For the text-containing cell, return its midpoint in [x, y] coordinate format. 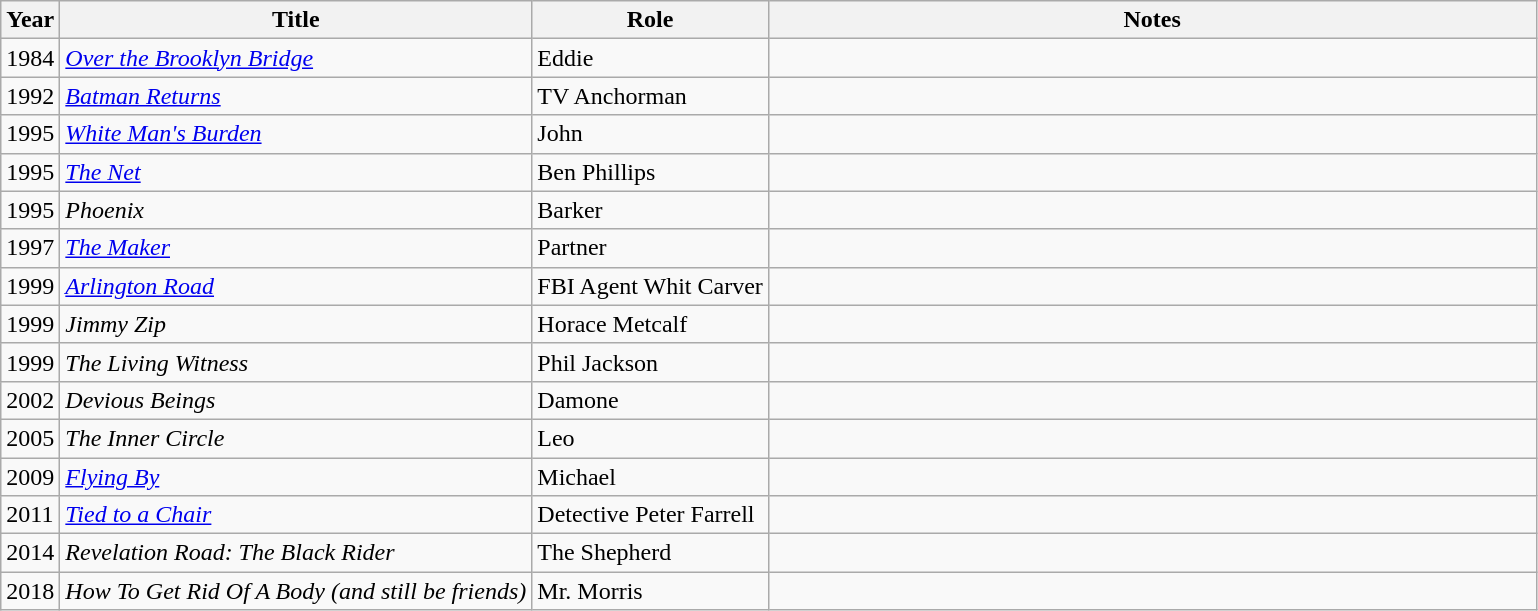
Detective Peter Farrell [650, 515]
The Inner Circle [296, 438]
John [650, 134]
Horace Metcalf [650, 324]
2011 [30, 515]
Tied to a Chair [296, 515]
Leo [650, 438]
Arlington Road [296, 286]
Title [296, 20]
Michael [650, 477]
How To Get Rid Of A Body (and still be friends) [296, 591]
2002 [30, 400]
The Maker [296, 248]
Damone [650, 400]
TV Anchorman [650, 96]
2018 [30, 591]
The Net [296, 172]
Mr. Morris [650, 591]
Barker [650, 210]
Phoenix [296, 210]
Eddie [650, 58]
The Living Witness [296, 362]
White Man's Burden [296, 134]
The Shepherd [650, 553]
FBI Agent Whit Carver [650, 286]
Partner [650, 248]
Notes [1152, 20]
1997 [30, 248]
Batman Returns [296, 96]
Devious Beings [296, 400]
Role [650, 20]
Flying By [296, 477]
Revelation Road: The Black Rider [296, 553]
1992 [30, 96]
Ben Phillips [650, 172]
2005 [30, 438]
1984 [30, 58]
Phil Jackson [650, 362]
2009 [30, 477]
Jimmy Zip [296, 324]
Over the Brooklyn Bridge [296, 58]
Year [30, 20]
2014 [30, 553]
